Locate the cell with the specified text and output its (x, y) center coordinate. 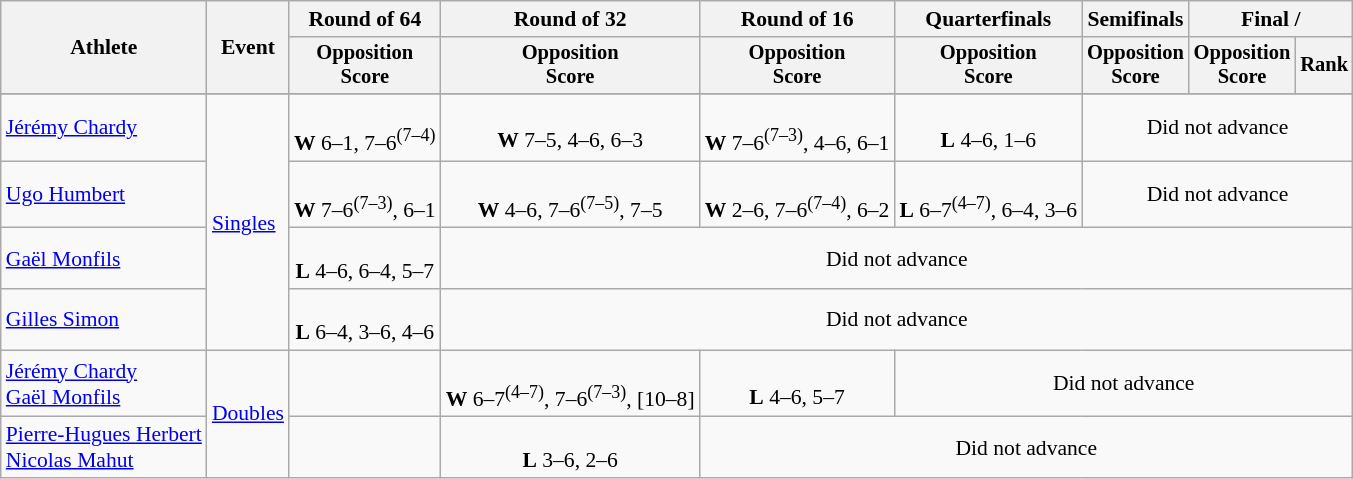
Round of 16 (798, 19)
Semifinals (1136, 19)
W 7–5, 4–6, 6–3 (570, 128)
W 2–6, 7–6(7–4), 6–2 (798, 194)
Rank (1324, 66)
L 6–7(4–7), 6–4, 3–6 (988, 194)
W 6–1, 7–6(7–4) (365, 128)
Round of 32 (570, 19)
L 6–4, 3–6, 4–6 (365, 320)
L 3–6, 2–6 (570, 448)
L 4–6, 1–6 (988, 128)
W 7–6(7–3), 6–1 (365, 194)
Gaël Monfils (104, 258)
L 4–6, 5–7 (798, 384)
Athlete (104, 48)
Ugo Humbert (104, 194)
Jérémy ChardyGaël Monfils (104, 384)
L 4–6, 6–4, 5–7 (365, 258)
Final / (1271, 19)
Jérémy Chardy (104, 128)
W 7–6(7–3), 4–6, 6–1 (798, 128)
W 4–6, 7–6(7–5), 7–5 (570, 194)
W 6–7(4–7), 7–6(7–3), [10–8] (570, 384)
Gilles Simon (104, 320)
Pierre-Hugues HerbertNicolas Mahut (104, 448)
Event (248, 48)
Quarterfinals (988, 19)
Doubles (248, 414)
Round of 64 (365, 19)
Singles (248, 222)
